Detect which cell encompasses the target text, then output its (x, y) center coordinate. 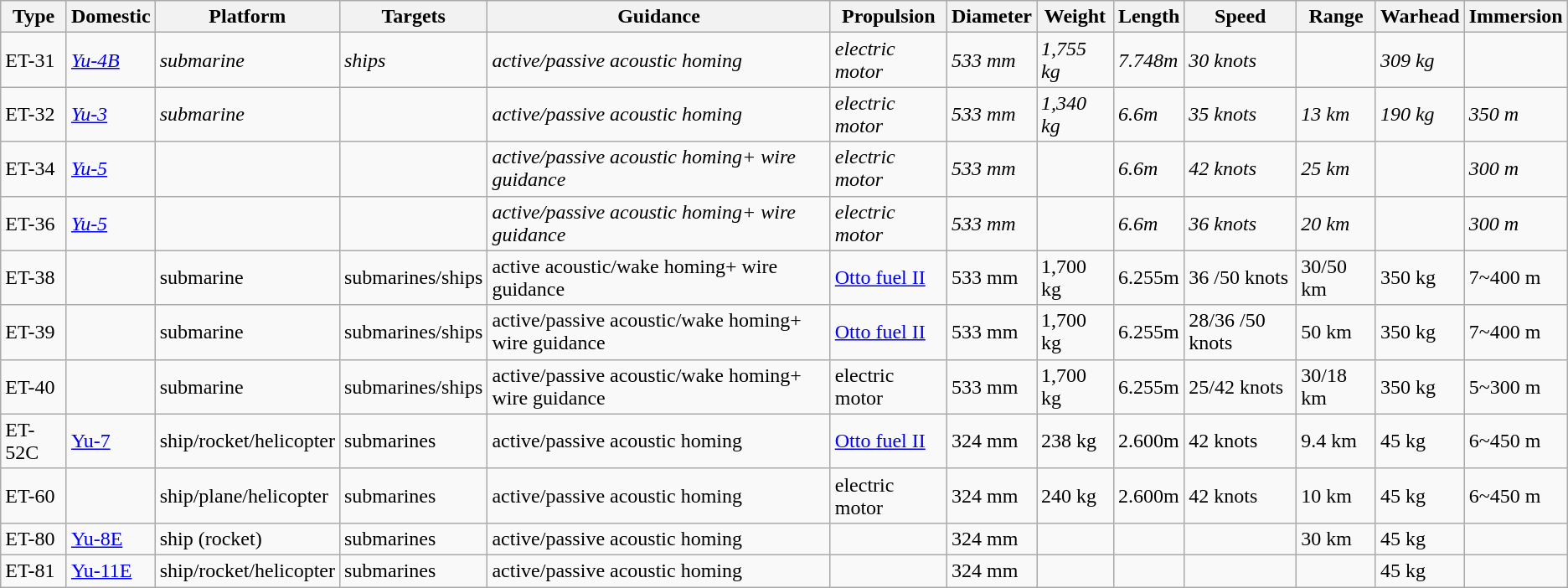
ET-36 (34, 223)
ET-32 (34, 114)
Domestic (111, 17)
active acoustic/wake homing+ wire guidance (658, 278)
35 knots (1240, 114)
Propulsion (888, 17)
50 km (1337, 332)
7.748m (1148, 60)
Targets (413, 17)
ET-39 (34, 332)
36 /50 knots (1240, 278)
309 kg (1420, 60)
10 km (1337, 496)
28/36 /50 knots (1240, 332)
238 kg (1075, 441)
ET-52C (34, 441)
25/42 knots (1240, 387)
ET-81 (34, 570)
Range (1337, 17)
Type (34, 17)
ship/plane/helicopter (247, 496)
Length (1148, 17)
30 knots (1240, 60)
ET-38 (34, 278)
1,340 kg (1075, 114)
Yu-3 (111, 114)
1,755 kg (1075, 60)
25 km (1337, 169)
ship (rocket) (247, 539)
Yu-8E (111, 539)
190 kg (1420, 114)
Yu-11E (111, 570)
Speed (1240, 17)
Platform (247, 17)
Yu-7 (111, 441)
13 km (1337, 114)
Guidance (658, 17)
Warhead (1420, 17)
350 m (1516, 114)
5~300 m (1516, 387)
ET-31 (34, 60)
Immersion (1516, 17)
Yu-4B (111, 60)
9.4 km (1337, 441)
240 kg (1075, 496)
ET-80 (34, 539)
30 km (1337, 539)
ships (413, 60)
ET-40 (34, 387)
30/18 km (1337, 387)
Weight (1075, 17)
ET-60 (34, 496)
Diameter (992, 17)
36 knots (1240, 223)
ET-34 (34, 169)
30/50 km (1337, 278)
20 km (1337, 223)
